Provide the (x, y) coordinate of the cell's center where the given text is located.  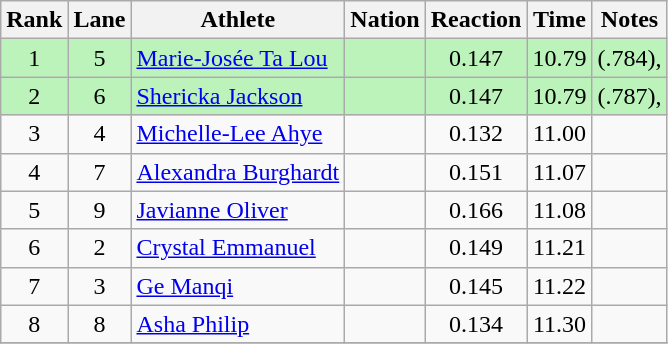
Marie-Josée Ta Lou (238, 58)
0.149 (476, 248)
Nation (385, 20)
Athlete (238, 20)
11.21 (560, 248)
(.787), (630, 96)
0.132 (476, 134)
Ge Manqi (238, 286)
Shericka Jackson (238, 96)
Lane (100, 20)
11.22 (560, 286)
0.145 (476, 286)
11.08 (560, 210)
1 (34, 58)
Notes (630, 20)
Javianne Oliver (238, 210)
11.30 (560, 324)
9 (100, 210)
Alexandra Burghardt (238, 172)
Crystal Emmanuel (238, 248)
11.07 (560, 172)
11.00 (560, 134)
Michelle-Lee Ahye (238, 134)
Rank (34, 20)
Asha Philip (238, 324)
0.166 (476, 210)
0.134 (476, 324)
0.151 (476, 172)
(.784), (630, 58)
Reaction (476, 20)
Time (560, 20)
